Determine the [x, y] coordinate at the center of the cell enclosing the given text.  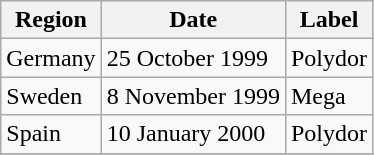
Date [193, 20]
Sweden [51, 96]
8 November 1999 [193, 96]
10 January 2000 [193, 134]
Mega [328, 96]
Region [51, 20]
Label [328, 20]
25 October 1999 [193, 58]
Spain [51, 134]
Germany [51, 58]
